Detect which cell encompasses the target text, then output its [X, Y] center coordinate. 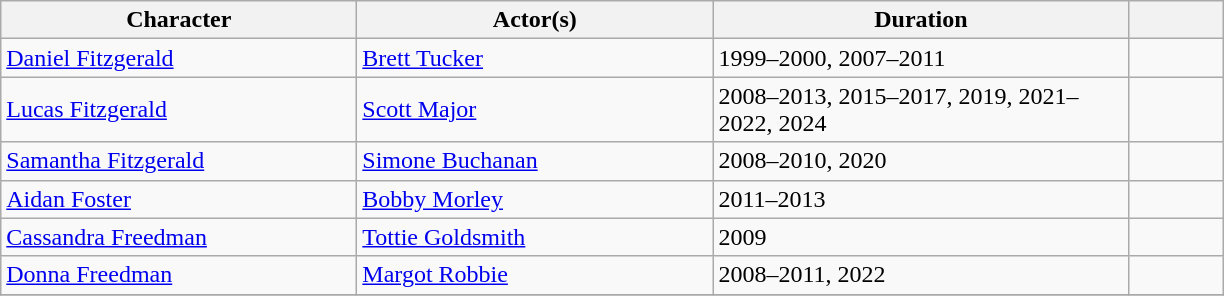
2009 [921, 237]
2008–2011, 2022 [921, 275]
Lucas Fitzgerald [179, 110]
Simone Buchanan [535, 161]
Duration [921, 20]
Tottie Goldsmith [535, 237]
2011–2013 [921, 199]
Character [179, 20]
Samantha Fitzgerald [179, 161]
2008–2010, 2020 [921, 161]
Actor(s) [535, 20]
2008–2013, 2015–2017, 2019, 2021–2022, 2024 [921, 110]
Scott Major [535, 110]
Cassandra Freedman [179, 237]
Bobby Morley [535, 199]
Donna Freedman [179, 275]
Daniel Fitzgerald [179, 58]
1999–2000, 2007–2011 [921, 58]
Margot Robbie [535, 275]
Aidan Foster [179, 199]
Brett Tucker [535, 58]
